Scan for the cell matching the given text and deliver its [X, Y] coordinate at center. 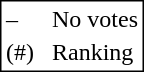
(#) [20, 53]
– [20, 19]
No votes [94, 19]
Ranking [94, 53]
